Pinpoint the cell where the given text exists, returning its [x, y] midpoint coordinate. 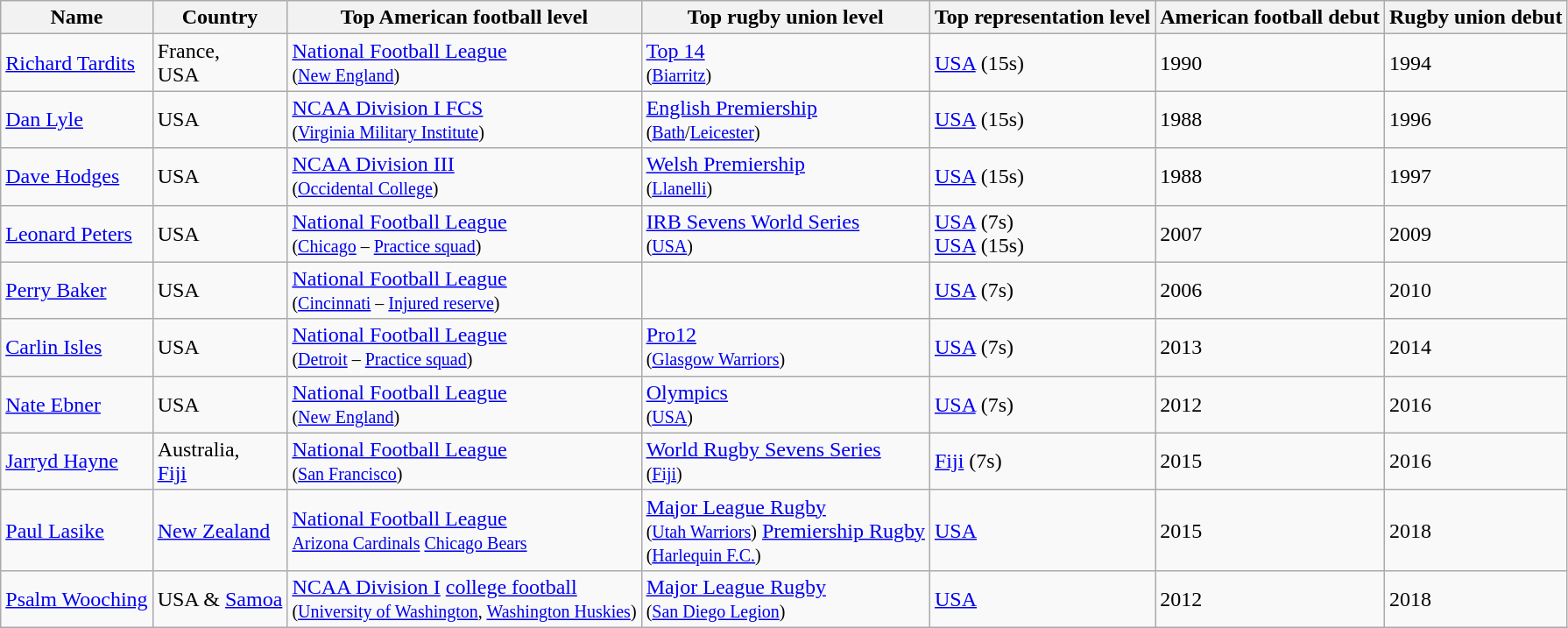
Olympics(USA) [785, 405]
NCAA Division I FCS(Virginia Military Institute) [464, 119]
Perry Baker [77, 291]
1997 [1475, 177]
Leonard Peters [77, 233]
2007 [1270, 233]
Name [77, 18]
1994 [1475, 63]
Psalm Wooching [77, 599]
National Football League(Chicago – Practice squad) [464, 233]
NCAA Division I college football (University of Washington, Washington Huskies) [464, 599]
Major League Rugby (San Diego Legion) [785, 599]
Jarryd Hayne [77, 461]
National Football League(Detroit – Practice squad) [464, 347]
NCAA Division III(Occidental College) [464, 177]
Paul Lasike [77, 530]
Pro12(Glasgow Warriors) [785, 347]
Top representation level [1042, 18]
USA & Samoa [220, 599]
Dave Hodges [77, 177]
Rugby union debut [1475, 18]
2006 [1270, 291]
National Football League(Cincinnati – Injured reserve) [464, 291]
Dan Lyle [77, 119]
Top 14(Biarritz) [785, 63]
Richard Tardits [77, 63]
Welsh Premiership(Llanelli) [785, 177]
USA (7s) USA (15s) [1042, 233]
Country [220, 18]
IRB Sevens World Series(USA) [785, 233]
World Rugby Sevens Series(Fiji) [785, 461]
National Football League(San Francisco) [464, 461]
2010 [1475, 291]
2009 [1475, 233]
Major League Rugby (Utah Warriors) Premiership Rugby (Harlequin F.C.) [785, 530]
France, USA [220, 63]
National Football League Arizona Cardinals Chicago Bears [464, 530]
Top rugby union level [785, 18]
2013 [1270, 347]
2014 [1475, 347]
1990 [1270, 63]
English Premiership(Bath/Leicester) [785, 119]
New Zealand [220, 530]
1996 [1475, 119]
Top American football level [464, 18]
Carlin Isles [77, 347]
Nate Ebner [77, 405]
American football debut [1270, 18]
Fiji (7s) [1042, 461]
Australia, Fiji [220, 461]
